Return the (x, y) coordinate for the center point of the cell that contains the specified text.  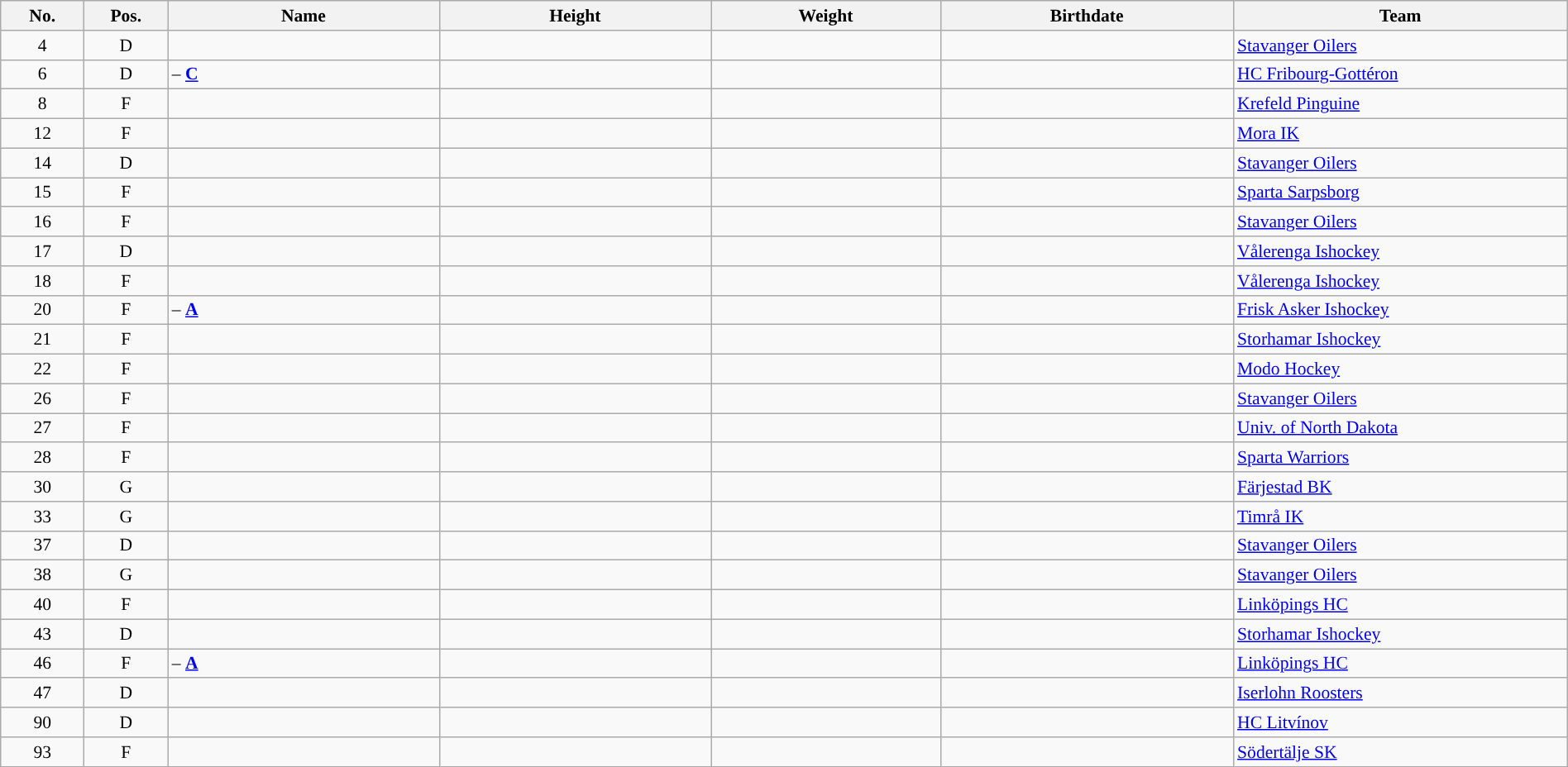
33 (43, 517)
Timrå IK (1400, 517)
28 (43, 458)
HC Fribourg-Gottéron (1400, 74)
8 (43, 104)
17 (43, 251)
Height (575, 16)
4 (43, 45)
27 (43, 428)
Mora IK (1400, 134)
26 (43, 398)
Sparta Sarpsborg (1400, 193)
93 (43, 752)
14 (43, 163)
12 (43, 134)
20 (43, 310)
HC Litvínov (1400, 722)
6 (43, 74)
Södertälje SK (1400, 752)
15 (43, 193)
Frisk Asker Ishockey (1400, 310)
16 (43, 222)
Modo Hockey (1400, 369)
22 (43, 369)
90 (43, 722)
– C (304, 74)
Pos. (126, 16)
46 (43, 664)
40 (43, 605)
Weight (826, 16)
30 (43, 487)
Färjestad BK (1400, 487)
37 (43, 545)
47 (43, 693)
21 (43, 340)
Krefeld Pinguine (1400, 104)
18 (43, 281)
Iserlohn Roosters (1400, 693)
Birthdate (1087, 16)
Name (304, 16)
Team (1400, 16)
Univ. of North Dakota (1400, 428)
43 (43, 634)
38 (43, 575)
No. (43, 16)
Sparta Warriors (1400, 458)
